Search for the cell housing the specified text and yield its [X, Y] center coordinate. 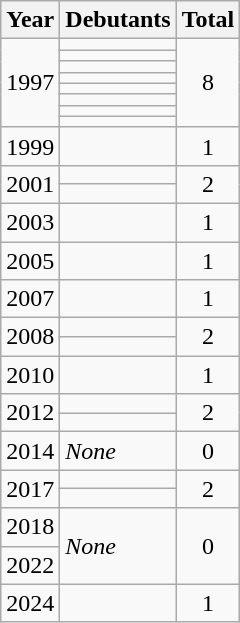
1997 [30, 83]
2007 [30, 299]
2005 [30, 261]
2024 [30, 603]
Total [208, 20]
2010 [30, 375]
2003 [30, 222]
2001 [30, 184]
2008 [30, 337]
8 [208, 83]
2018 [30, 527]
Debutants [118, 20]
1999 [30, 146]
Year [30, 20]
2012 [30, 413]
2014 [30, 451]
2017 [30, 489]
2022 [30, 565]
